From the cell containing the given text, extract its center point as (X, Y) coordinate. 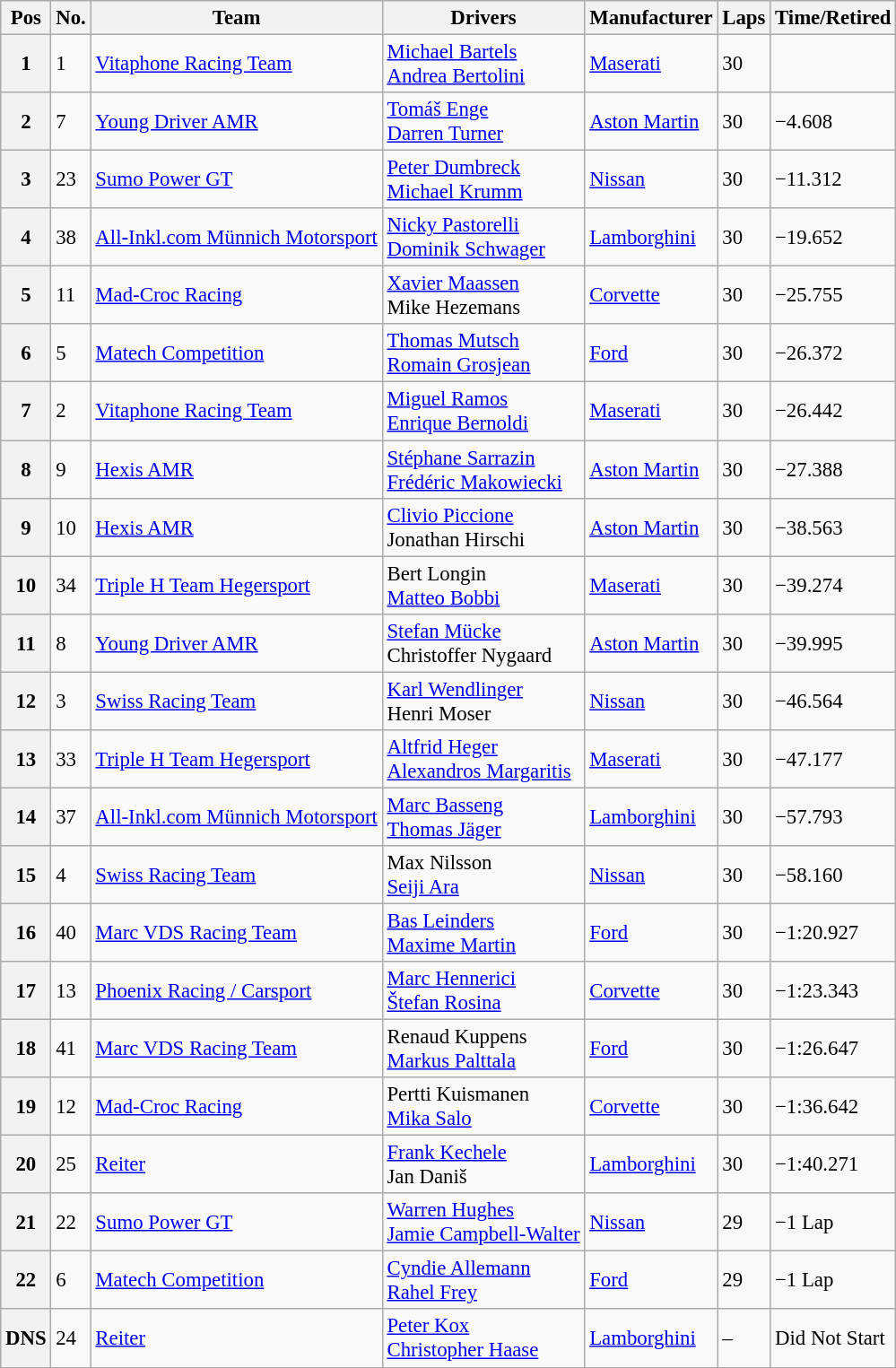
−38.563 (833, 527)
Marc Basseng Thomas Jäger (483, 816)
Frank Kechele Jan Daniš (483, 1164)
21 (26, 1222)
Nicky Pastorelli Dominik Schwager (483, 237)
Peter Kox Christopher Haase (483, 1338)
−1:26.647 (833, 1050)
17 (26, 990)
−58.160 (833, 876)
−19.652 (833, 237)
– (744, 1338)
Phoenix Racing / Carsport (237, 990)
−57.793 (833, 816)
18 (26, 1050)
Peter Dumbreck Michael Krumm (483, 179)
−1:36.642 (833, 1107)
DNS (26, 1338)
19 (26, 1107)
Clivio Piccione Jonathan Hirschi (483, 527)
−4.608 (833, 122)
−26.442 (833, 411)
Pertti Kuismanen Mika Salo (483, 1107)
No. (71, 18)
Drivers (483, 18)
Marc Hennerici Štefan Rosina (483, 990)
Pos (26, 18)
Manufacturer (651, 18)
Did Not Start (833, 1338)
Warren Hughes Jamie Campbell-Walter (483, 1222)
34 (71, 585)
Renaud Kuppens Markus Palttala (483, 1050)
20 (26, 1164)
33 (71, 759)
23 (71, 179)
Time/Retired (833, 18)
−27.388 (833, 470)
−25.755 (833, 296)
−11.312 (833, 179)
Xavier Maassen Mike Hezemans (483, 296)
−46.564 (833, 701)
41 (71, 1050)
Altfrid Heger Alexandros Margaritis (483, 759)
16 (26, 933)
40 (71, 933)
−1:40.271 (833, 1164)
37 (71, 816)
−1:20.927 (833, 933)
Laps (744, 18)
25 (71, 1164)
38 (71, 237)
Karl Wendlinger Henri Moser (483, 701)
Bert Longin Matteo Bobbi (483, 585)
−1:23.343 (833, 990)
−39.995 (833, 642)
Tomáš Enge Darren Turner (483, 122)
Stéphane Sarrazin Frédéric Makowiecki (483, 470)
−39.274 (833, 585)
−26.372 (833, 353)
Cyndie Allemann Rahel Frey (483, 1281)
Team (237, 18)
14 (26, 816)
Stefan Mücke Christoffer Nygaard (483, 642)
Michael Bartels Andrea Bertolini (483, 65)
Bas Leinders Maxime Martin (483, 933)
15 (26, 876)
Thomas Mutsch Romain Grosjean (483, 353)
−47.177 (833, 759)
Miguel Ramos Enrique Bernoldi (483, 411)
Max Nilsson Seiji Ara (483, 876)
24 (71, 1338)
